Find where the given text appears and provide that cell's center as (X, Y) coordinate. 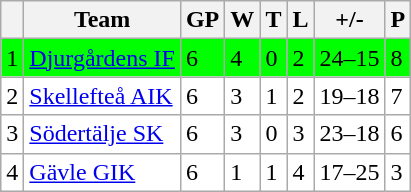
19–18 (350, 96)
8 (398, 58)
17–25 (350, 172)
24–15 (350, 58)
Södertälje SK (102, 134)
L (300, 20)
GP (202, 20)
Djurgårdens IF (102, 58)
T (274, 20)
P (398, 20)
W (242, 20)
Team (102, 20)
Gävle GIK (102, 172)
7 (398, 96)
+/- (350, 20)
Skellefteå AIK (102, 96)
23–18 (350, 134)
